Pinpoint the cell where the given text exists, returning its [X, Y] midpoint coordinate. 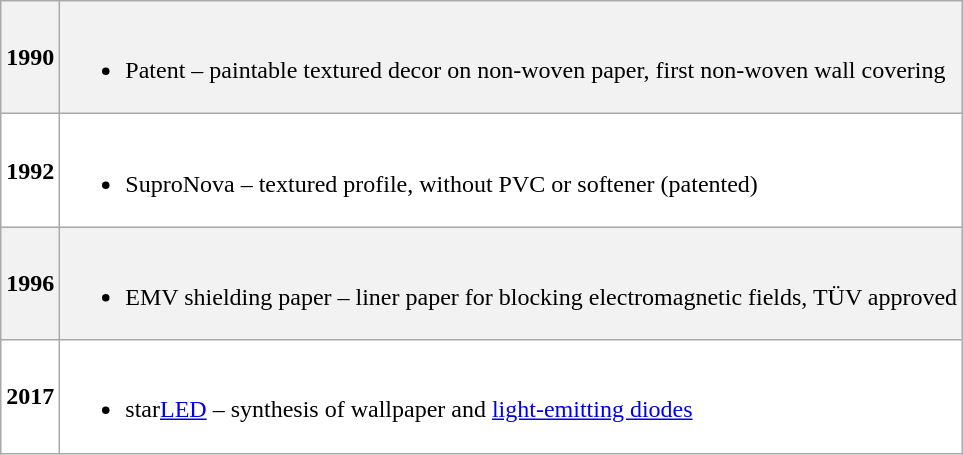
EMV shielding paper – liner paper for blocking electromagnetic fields, TÜV approved [512, 284]
2017 [30, 396]
starLED – synthesis of wallpaper and light-emitting diodes [512, 396]
1996 [30, 284]
1990 [30, 58]
1992 [30, 170]
Patent – paintable textured decor on non-woven paper, first non-woven wall covering [512, 58]
SuproNova – textured profile, without PVC or softener (patented) [512, 170]
